Return the [X, Y] coordinate for the center point of the cell that contains the specified text.  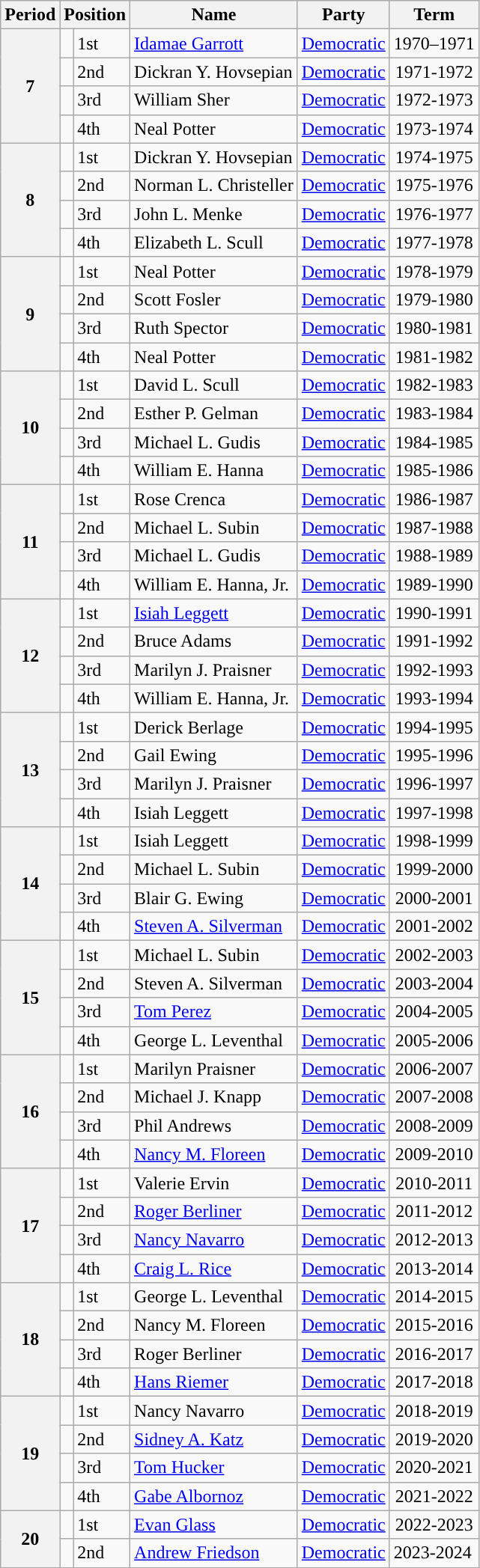
1976-1977 [434, 214]
1975-1976 [434, 186]
1980-1981 [434, 328]
1970–1971 [434, 43]
2018-2019 [434, 1411]
1986-1987 [434, 499]
Idamae Garrott [214, 43]
1995-1996 [434, 755]
2009-2010 [434, 1154]
David L. Scull [214, 385]
1979-1980 [434, 299]
Period [30, 15]
19 [30, 1453]
2013-2014 [434, 1269]
Elizabeth L. Scull [214, 242]
2023-2024 [434, 1553]
1985-1986 [434, 471]
Rose Crenca [214, 499]
John L. Menke [214, 214]
Derick Berlage [214, 727]
Craig L. Rice [214, 1269]
Esther P. Gelman [214, 414]
1974-1975 [434, 157]
1977-1978 [434, 242]
Party [343, 15]
1992-1993 [434, 670]
Tom Perez [214, 1012]
Scott Fosler [214, 299]
11 [30, 542]
1991-1992 [434, 641]
Name [214, 15]
1972-1973 [434, 100]
14 [30, 884]
William Sher [214, 100]
1989-1990 [434, 585]
1996-1997 [434, 784]
1978-1979 [434, 271]
Gabe Albornoz [214, 1496]
2003-2004 [434, 983]
2006-2007 [434, 1069]
Evan Glass [214, 1525]
2012-2013 [434, 1239]
8 [30, 200]
Hans Riemer [214, 1382]
16 [30, 1111]
Tom Hucker [214, 1468]
2020-2021 [434, 1468]
2011-2012 [434, 1211]
Valerie Ervin [214, 1183]
1984-1985 [434, 442]
7 [30, 86]
15 [30, 998]
2000-2001 [434, 898]
Bruce Adams [214, 641]
10 [30, 428]
1983-1984 [434, 414]
1990-1991 [434, 613]
1999-2000 [434, 870]
1971-1972 [434, 72]
2016-2017 [434, 1354]
2019-2020 [434, 1439]
Phil Andrews [214, 1126]
1998-1999 [434, 841]
1993-1994 [434, 698]
2004-2005 [434, 1012]
1997-1998 [434, 812]
2005-2006 [434, 1040]
1973-1974 [434, 129]
Ruth Spector [214, 328]
1982-1983 [434, 385]
Norman L. Christeller [214, 186]
Position [95, 15]
Marilyn Praisner [214, 1069]
Blair G. Ewing [214, 898]
2021-2022 [434, 1496]
Gail Ewing [214, 755]
9 [30, 314]
Sidney A. Katz [214, 1439]
20 [30, 1539]
1988-1989 [434, 556]
13 [30, 769]
Term [434, 15]
Andrew Friedson [214, 1553]
2008-2009 [434, 1126]
1994-1995 [434, 727]
William E. Hanna [214, 471]
2001-2002 [434, 927]
2010-2011 [434, 1183]
2015-2016 [434, 1326]
17 [30, 1225]
2014-2015 [434, 1297]
12 [30, 656]
2017-2018 [434, 1382]
1981-1982 [434, 357]
2022-2023 [434, 1525]
Michael J. Knapp [214, 1097]
2007-2008 [434, 1097]
18 [30, 1340]
2002-2003 [434, 955]
1987-1988 [434, 528]
